For the text-containing cell, return its midpoint in (X, Y) coordinate format. 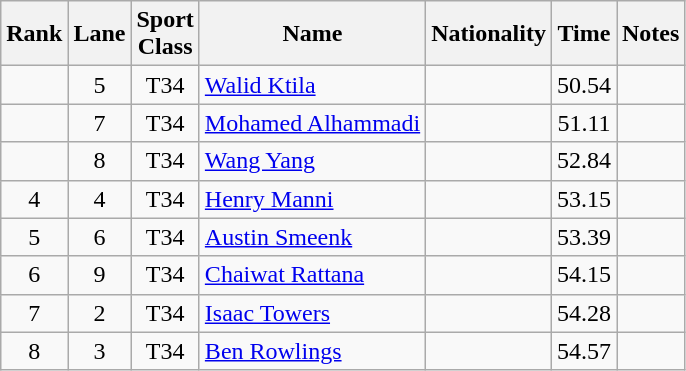
Nationality (489, 34)
Mohamed Alhammadi (312, 123)
Chaiwat Rattana (312, 275)
Lane (100, 34)
Isaac Towers (312, 313)
3 (100, 351)
SportClass (165, 34)
9 (100, 275)
Name (312, 34)
Wang Yang (312, 161)
53.15 (584, 199)
50.54 (584, 85)
53.39 (584, 237)
Notes (650, 34)
Ben Rowlings (312, 351)
52.84 (584, 161)
2 (100, 313)
Henry Manni (312, 199)
54.57 (584, 351)
54.28 (584, 313)
54.15 (584, 275)
Austin Smeenk (312, 237)
Time (584, 34)
51.11 (584, 123)
Rank (34, 34)
Walid Ktila (312, 85)
